Extract the [x, y] coordinate from the center of the cell holding the provided text.  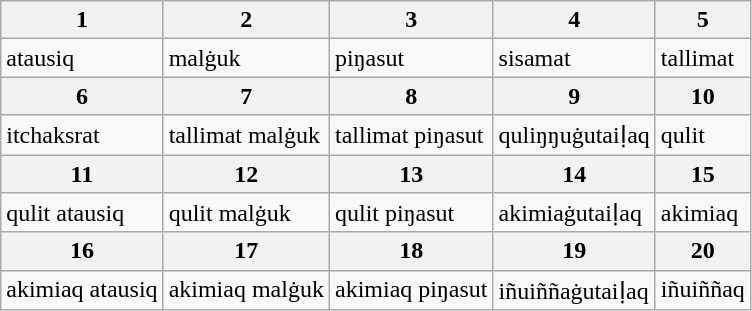
13 [411, 173]
16 [82, 251]
5 [702, 20]
11 [82, 173]
8 [411, 96]
qulit [702, 135]
sisamat [574, 58]
quliŋŋuġutaiḷaq [574, 135]
tallimat malġuk [246, 135]
15 [702, 173]
qulit malġuk [246, 213]
14 [574, 173]
tallimat [702, 58]
9 [574, 96]
10 [702, 96]
17 [246, 251]
2 [246, 20]
4 [574, 20]
7 [246, 96]
malġuk [246, 58]
akimiaq atausiq [82, 290]
iñuiññaġutaiḷaq [574, 290]
itchaksrat [82, 135]
20 [702, 251]
akimiaq [702, 213]
18 [411, 251]
qulit piŋasut [411, 213]
qulit atausiq [82, 213]
3 [411, 20]
akimiaq malġuk [246, 290]
1 [82, 20]
12 [246, 173]
19 [574, 251]
iñuiññaq [702, 290]
6 [82, 96]
akimiaġutaiḷaq [574, 213]
akimiaq piŋasut [411, 290]
piŋasut [411, 58]
tallimat piŋasut [411, 135]
atausiq [82, 58]
